Detect which cell encompasses the target text, then output its [x, y] center coordinate. 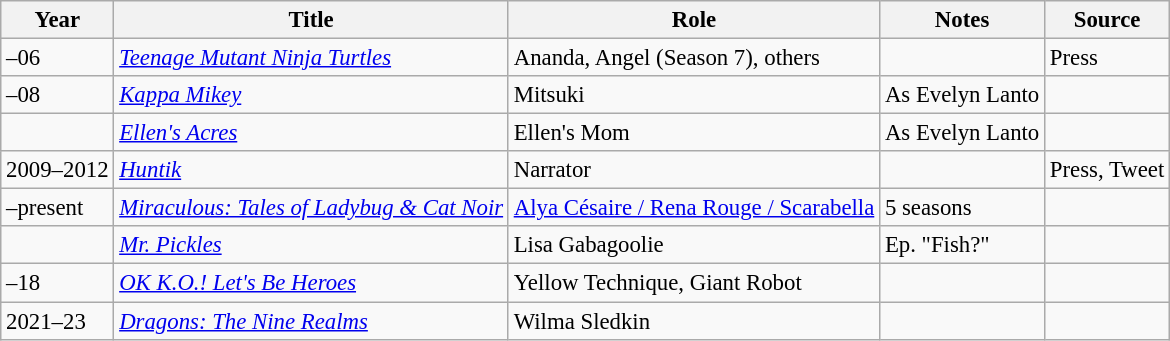
Mitsuki [694, 95]
OK K.O.! Let's Be Heroes [312, 283]
–18 [58, 283]
Year [58, 20]
–08 [58, 95]
Mr. Pickles [312, 245]
Press [1108, 58]
–06 [58, 58]
Source [1108, 20]
Ellen's Mom [694, 133]
Lisa Gabagoolie [694, 245]
Huntik [312, 170]
Wilma Sledkin [694, 321]
Narrator [694, 170]
Role [694, 20]
Dragons: The Nine Realms [312, 321]
Ananda, Angel (Season 7), others [694, 58]
Teenage Mutant Ninja Turtles [312, 58]
Yellow Technique, Giant Robot [694, 283]
Ep. "Fish?" [962, 245]
Title [312, 20]
Ellen's Acres [312, 133]
Miraculous: Tales of Ladybug & Cat Noir [312, 208]
Notes [962, 20]
2009–2012 [58, 170]
Press, Tweet [1108, 170]
–present [58, 208]
Kappa Mikey [312, 95]
Alya Césaire / Rena Rouge / Scarabella [694, 208]
5 seasons [962, 208]
2021–23 [58, 321]
